Return (x, y) of the center of cell containing provided text 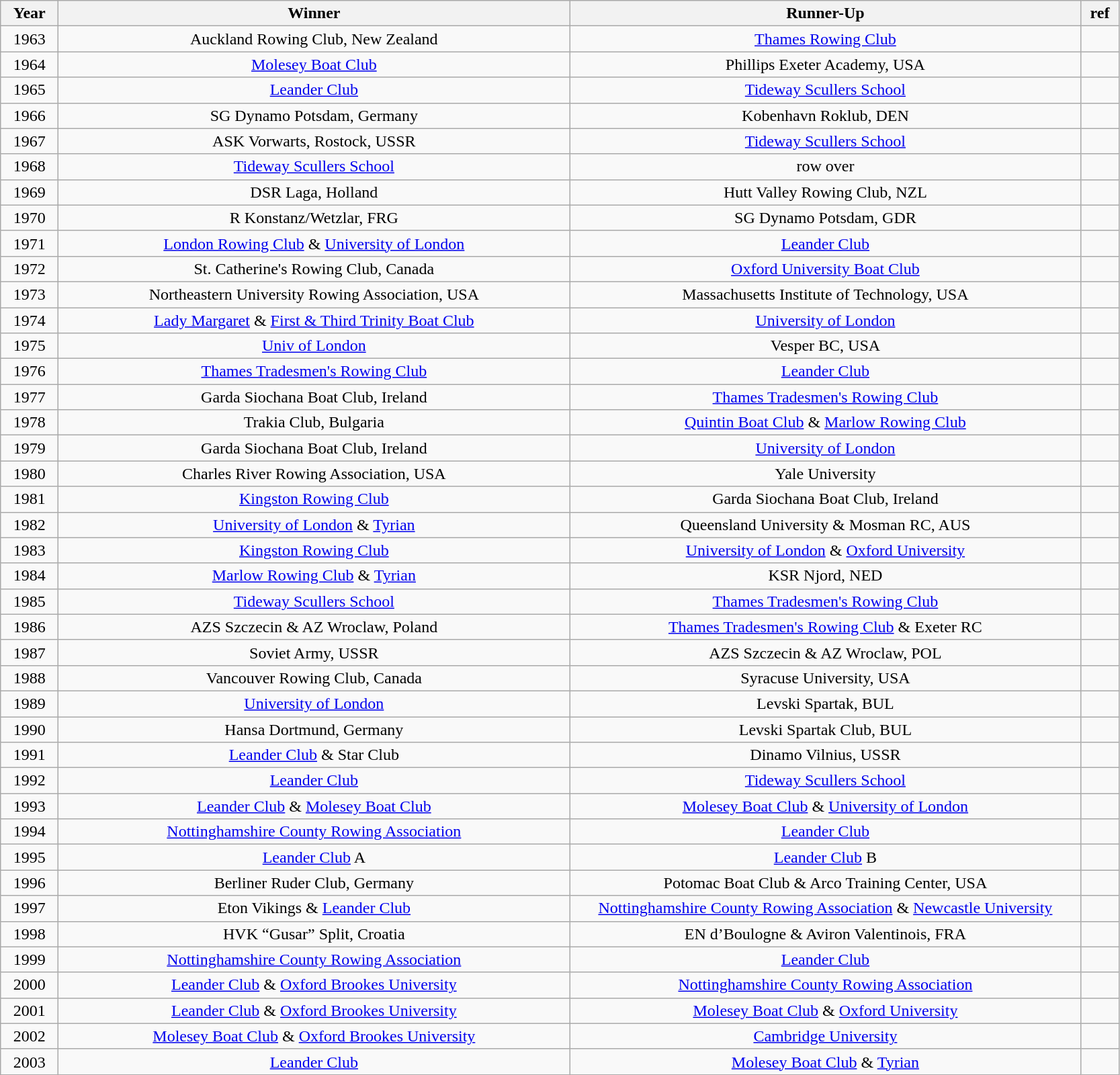
1989 (30, 703)
Thames Rowing Club (825, 39)
AZS Szczecin & AZ Wroclaw, POL (825, 652)
Vesper BC, USA (825, 346)
ref (1100, 13)
Eton Vikings & Leander Club (314, 908)
1968 (30, 167)
1976 (30, 372)
Thames Tradesmen's Rowing Club & Exeter RC (825, 627)
R Konstanz/Wetzlar, FRG (314, 218)
Nottinghamshire County Rowing Association & Newcastle University (825, 908)
Leander Club B (825, 857)
London Rowing Club & University of London (314, 243)
St. Catherine's Rowing Club, Canada (314, 269)
Charles River Rowing Association, USA (314, 474)
Molesey Boat Club & Oxford Brookes University (314, 1036)
1993 (30, 806)
2003 (30, 1062)
1980 (30, 474)
Year (30, 13)
Kobenhavn Roklub, DEN (825, 116)
Leander Club & Star Club (314, 755)
Syracuse University, USA (825, 678)
1964 (30, 64)
1981 (30, 499)
SG Dynamo Potsdam, Germany (314, 116)
Auckland Rowing Club, New Zealand (314, 39)
Oxford University Boat Club (825, 269)
Lady Margaret & First & Third Trinity Boat Club (314, 320)
Leander Club A (314, 857)
Winner (314, 13)
AZS Szczecin & AZ Wroclaw, Poland (314, 627)
DSR Laga, Holland (314, 192)
Phillips Exeter Academy, USA (825, 64)
Molesey Boat Club (314, 64)
1988 (30, 678)
Levski Spartak Club, BUL (825, 729)
1991 (30, 755)
1990 (30, 729)
1998 (30, 934)
1986 (30, 627)
Yale University (825, 474)
Levski Spartak, BUL (825, 703)
1987 (30, 652)
KSR Njord, NED (825, 576)
Cambridge University (825, 1036)
Quintin Boat Club & Marlow Rowing Club (825, 423)
1995 (30, 857)
1999 (30, 959)
2000 (30, 985)
Northeastern University Rowing Association, USA (314, 294)
1997 (30, 908)
1994 (30, 832)
1970 (30, 218)
1992 (30, 781)
Massachusetts Institute of Technology, USA (825, 294)
SG Dynamo Potsdam, GDR (825, 218)
1965 (30, 90)
Molesey Boat Club & Tyrian (825, 1062)
University of London & Oxford University (825, 550)
Dinamo Vilnius, USSR (825, 755)
Potomac Boat Club & Arco Training Center, USA (825, 883)
1966 (30, 116)
Hutt Valley Rowing Club, NZL (825, 192)
2001 (30, 1010)
1983 (30, 550)
Marlow Rowing Club & Tyrian (314, 576)
Runner-Up (825, 13)
1973 (30, 294)
1971 (30, 243)
1978 (30, 423)
Leander Club & Molesey Boat Club (314, 806)
1977 (30, 397)
1985 (30, 601)
1972 (30, 269)
1984 (30, 576)
1969 (30, 192)
1982 (30, 525)
Hansa Dortmund, Germany (314, 729)
Soviet Army, USSR (314, 652)
1979 (30, 448)
1963 (30, 39)
Vancouver Rowing Club, Canada (314, 678)
2002 (30, 1036)
University of London & Tyrian (314, 525)
row over (825, 167)
1996 (30, 883)
Molesey Boat Club & University of London (825, 806)
Trakia Club, Bulgaria (314, 423)
1967 (30, 141)
Molesey Boat Club & Oxford University (825, 1010)
ASK Vorwarts, Rostock, USSR (314, 141)
1975 (30, 346)
Queensland University & Mosman RC, AUS (825, 525)
1974 (30, 320)
HVK “Gusar” Split, Croatia (314, 934)
EN d’Boulogne & Aviron Valentinois, FRA (825, 934)
Univ of London (314, 346)
Berliner Ruder Club, Germany (314, 883)
